Determine the [X, Y] coordinate at the center of the cell enclosing the given text.  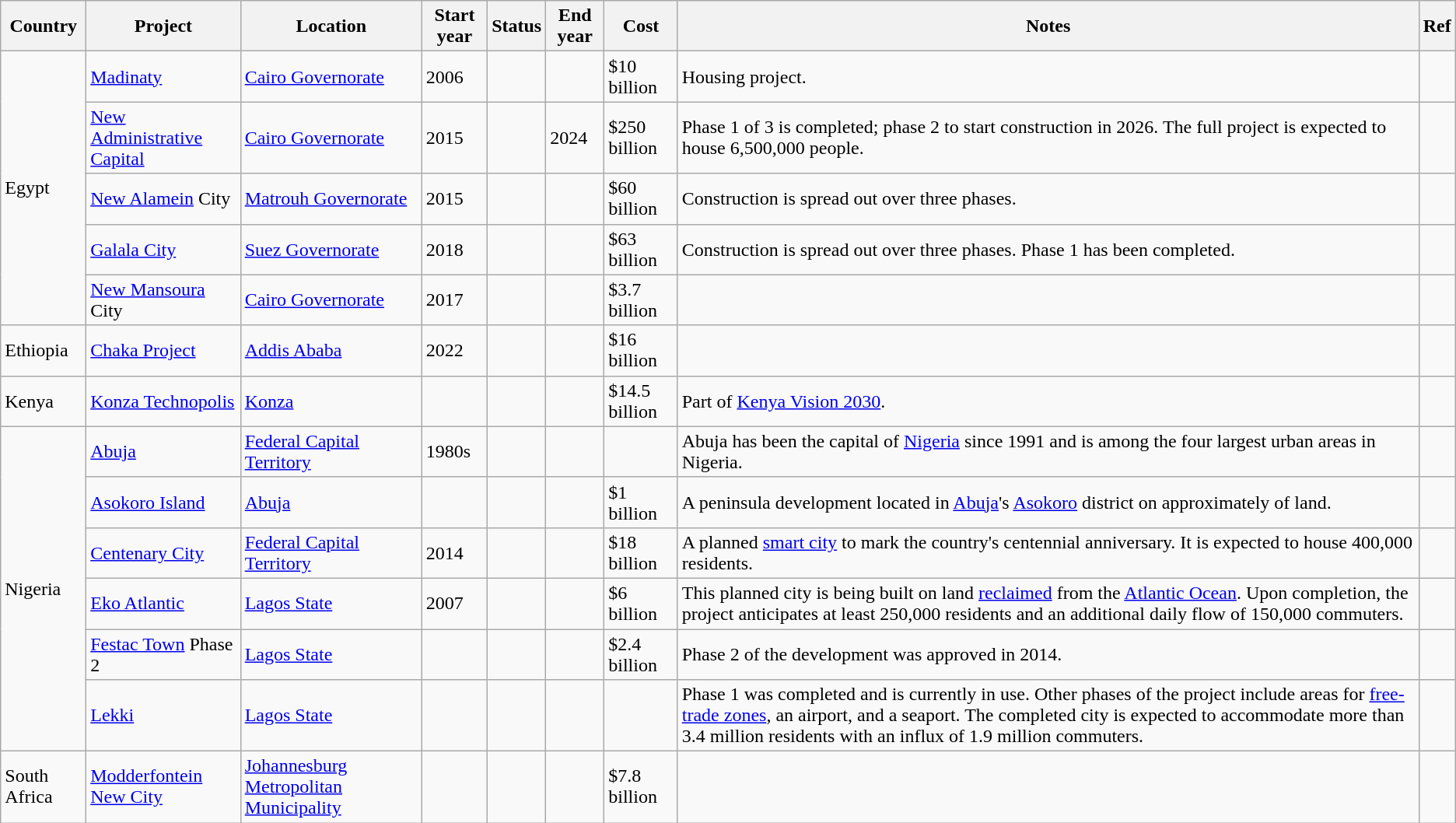
Start year [454, 26]
Status [516, 26]
Lekki [163, 716]
Kenya [44, 401]
A planned smart city to mark the country's centennial anniversary. It is expected to house 400,000 residents. [1048, 552]
$3.7 billion [641, 300]
Eko Atlantic [163, 604]
$1 billion [641, 503]
New Alamein City [163, 199]
Construction is spread out over three phases. [1048, 199]
Egypt [44, 188]
Ethiopia [44, 350]
2024 [576, 138]
$2.4 billion [641, 653]
Location [331, 26]
Konza Technopolis [163, 401]
1980s [454, 451]
$6 billion [641, 604]
2017 [454, 300]
Part of Kenya Vision 2030. [1048, 401]
Galala City [163, 249]
Notes [1048, 26]
Chaka Project [163, 350]
2018 [454, 249]
Abuja has been the capital of Nigeria since 1991 and is among the four largest urban areas in Nigeria. [1048, 451]
Konza [331, 401]
$16 billion [641, 350]
Phase 2 of the development was approved in 2014. [1048, 653]
New Administrative Capital [163, 138]
Phase 1 of 3 is completed; phase 2 to start construction in 2026. The full project is expected to house 6,500,000 people. [1048, 138]
End year [576, 26]
$60 billion [641, 199]
Asokoro Island [163, 503]
$7.8 billion [641, 787]
Country [44, 26]
Cost [641, 26]
Construction is spread out over three phases. Phase 1 has been completed. [1048, 249]
Addis Ababa [331, 350]
New Mansoura City [163, 300]
$10 billion [641, 76]
Centenary City [163, 552]
2014 [454, 552]
Project [163, 26]
Matrouh Governorate [331, 199]
$63 billion [641, 249]
Housing project. [1048, 76]
Nigeria [44, 588]
Suez Governorate [331, 249]
Ref [1437, 26]
Festac Town Phase 2 [163, 653]
2022 [454, 350]
2006 [454, 76]
$250 billion [641, 138]
Johannesburg Metropolitan Municipality [331, 787]
2007 [454, 604]
South Africa [44, 787]
Modderfontein New City [163, 787]
$18 billion [641, 552]
Madinaty [163, 76]
A peninsula development located in Abuja's Asokoro district on approximately of land. [1048, 503]
$14.5 billion [641, 401]
